Provide the (X, Y) coordinate of the cell's center where the given text is located.  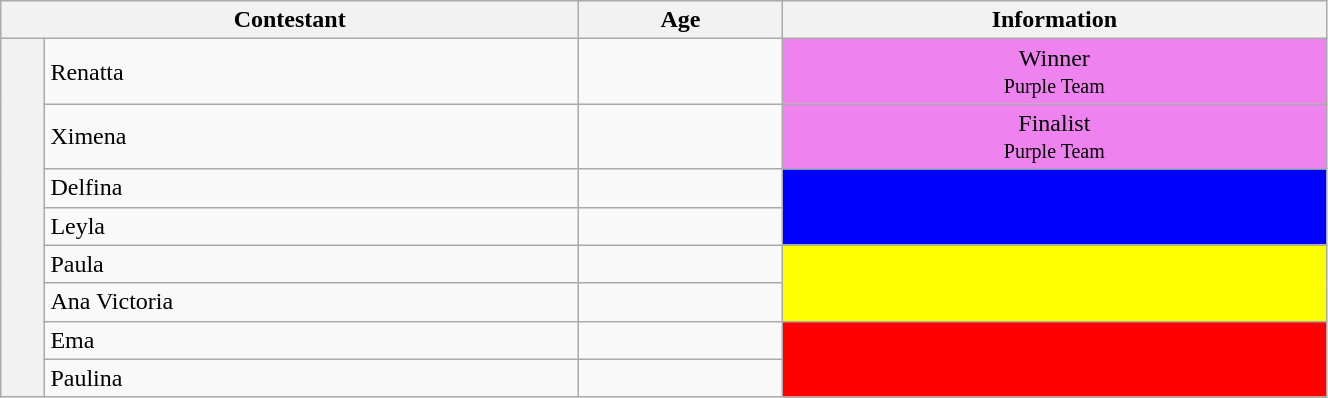
Information (1054, 20)
Contestant (290, 20)
Ximena (312, 136)
Age (681, 20)
Renatta (312, 72)
Leyla (312, 226)
Paula (312, 264)
Ana Victoria (312, 302)
Delfina (312, 188)
WinnerPurple Team (1054, 72)
Ema (312, 340)
FinalistPurple Team (1054, 136)
Paulina (312, 378)
